Scan for the cell matching the given text and deliver its [x, y] coordinate at center. 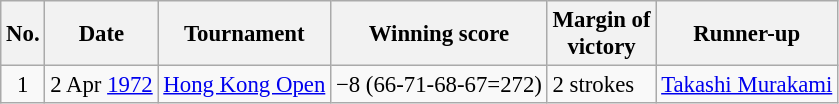
2 Apr 1972 [102, 85]
Hong Kong Open [244, 85]
Tournament [244, 34]
1 [23, 85]
No. [23, 34]
Runner-up [747, 34]
Margin ofvictory [602, 34]
Date [102, 34]
Takashi Murakami [747, 85]
2 strokes [602, 85]
Winning score [440, 34]
−8 (66-71-68-67=272) [440, 85]
